Find where the given text appears and provide that cell's center as [X, Y] coordinate. 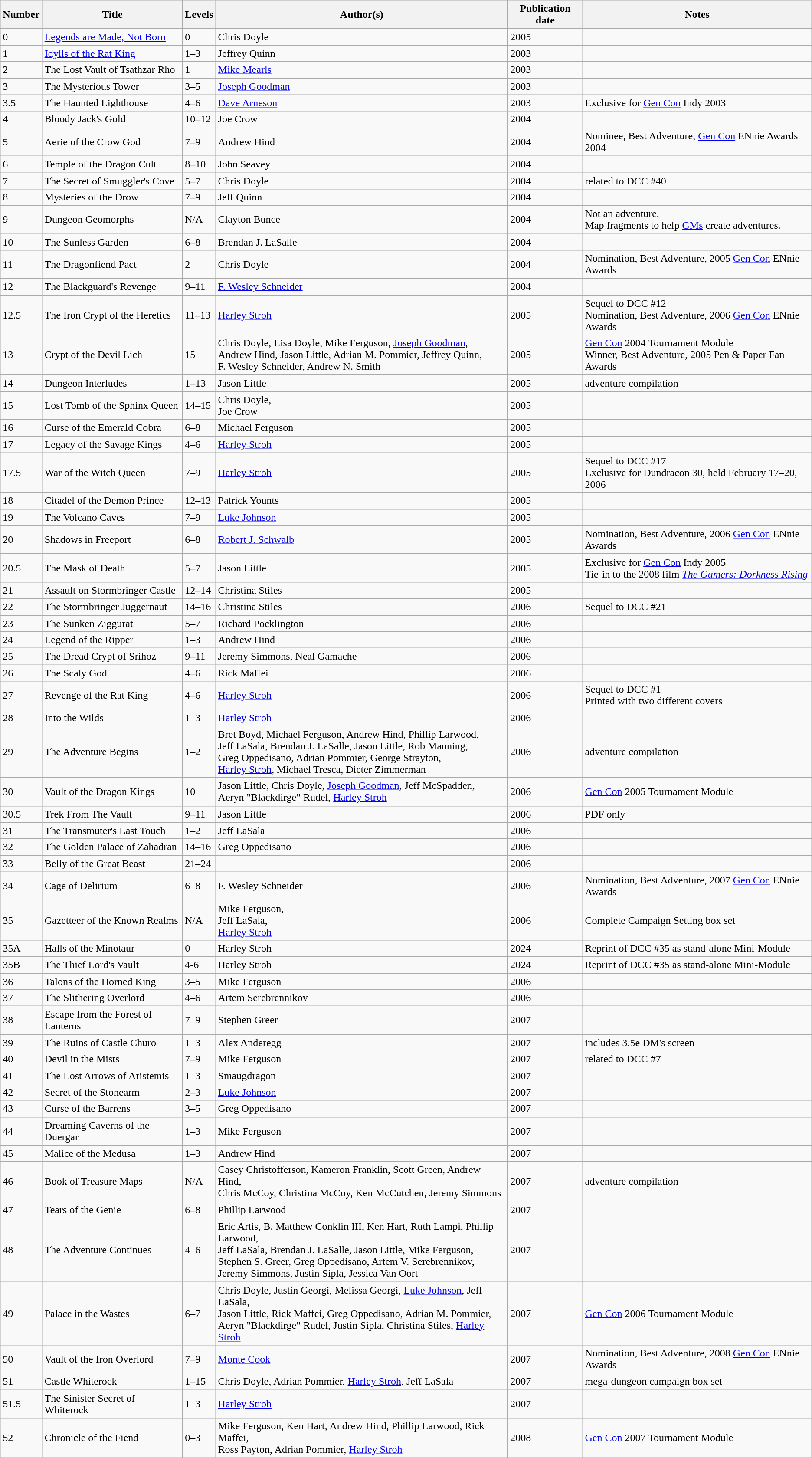
Talons of the Horned King [112, 981]
Into the Wilds [112, 718]
The Blackguard's Revenge [112, 287]
War of the Witch Queen [112, 473]
24 [21, 640]
Chris Doyle, Adrian Pommier, Harley Stroh, Jeff LaSala [362, 1381]
Mike Ferguson,Jeff LaSala,Harley Stroh [362, 920]
Temple of the Dragon Cult [112, 164]
The Dread Crypt of Srihoz [112, 657]
The Adventure Begins [112, 752]
20 [21, 540]
Legacy of the Savage Kings [112, 444]
Brendan J. LaSalle [362, 242]
Legends are Made, Not Born [112, 37]
The Ruins of Castle Churo [112, 1043]
Escape from the Forest of Lanterns [112, 1021]
14 [21, 383]
Phillip Larwood [362, 1210]
The Stormbringer Juggernaut [112, 607]
The Golden Palace of Zahadran [112, 847]
Malice of the Medusa [112, 1153]
The Adventure Continues [112, 1250]
44 [21, 1131]
Clayton Bunce [362, 220]
8 [21, 197]
42 [21, 1092]
Notes [697, 15]
Cage of Delirium [112, 886]
Smaugdragon [362, 1076]
Jeff LaSala [362, 831]
Nomination, Best Adventure, 2007 Gen Con ENnie Awards [697, 886]
0–3 [199, 1438]
The Sunken Ziggurat [112, 624]
Sequel to DCC #12Nomination, Best Adventure, 2006 Gen Con ENnie Awards [697, 315]
22 [21, 607]
The Sunless Garden [112, 242]
Author(s) [362, 15]
Gen Con 2005 Tournament Module [697, 791]
Sequel to DCC #21 [697, 607]
related to DCC #40 [697, 181]
The Transmuter's Last Touch [112, 831]
Chronicle of the Fiend [112, 1438]
45 [21, 1153]
Secret of the Stonearm [112, 1092]
29 [21, 752]
12 [21, 287]
17 [21, 444]
The Thief Lord's Vault [112, 965]
related to DCC #7 [697, 1059]
52 [21, 1438]
6–7 [199, 1313]
Michael Ferguson [362, 428]
Exclusive for Gen Con Indy 2005Tie-in to the 2008 film The Gamers: Dorkness Rising [697, 568]
Vault of the Dragon Kings [112, 791]
Belly of the Great Beast [112, 864]
7 [21, 181]
35B [21, 965]
Not an adventure. Map fragments to help GMs create adventures. [697, 220]
Alex Anderegg [362, 1043]
Complete Campaign Setting box set [697, 920]
33 [21, 864]
Nominee, Best Adventure, Gen Con ENnie Awards 2004 [697, 141]
12.5 [21, 315]
Jason Little, Chris Doyle, Joseph Goodman, Jeff McSpadden,Aeryn "Blackdirge" Rudel, Harley Stroh [362, 791]
Jeremy Simmons, Neal Gamache [362, 657]
Joseph Goodman [362, 86]
Sequel to DCC #1Printed with two different covers [697, 695]
Joe Crow [362, 119]
The Iron Crypt of the Heretics [112, 315]
The Lost Vault of Tsathzar Rho [112, 70]
21 [21, 590]
20.5 [21, 568]
11 [21, 265]
4-6 [199, 965]
50 [21, 1359]
Jeff Quinn [362, 197]
The Secret of Smuggler's Cove [112, 181]
6 [21, 164]
48 [21, 1250]
Nomination, Best Adventure, 2006 Gen Con ENnie Awards [697, 540]
Citadel of the Demon Prince [112, 501]
John Seavey [362, 164]
12–13 [199, 501]
18 [21, 501]
Castle Whiterock [112, 1381]
32 [21, 847]
10–12 [199, 119]
Trek From The Vault [112, 814]
Dreaming Caverns of the Duergar [112, 1131]
The Dragonfiend Pact [112, 265]
Number [21, 15]
Crypt of the Devil Lich [112, 355]
Dave Arneson [362, 103]
Lost Tomb of the Sphinx Queen [112, 405]
21–24 [199, 864]
Curse of the Emerald Cobra [112, 428]
Artem Serebrennikov [362, 998]
23 [21, 624]
Exclusive for Gen Con Indy 2003 [697, 103]
The Scaly God [112, 673]
Levels [199, 15]
11–13 [199, 315]
Mike Ferguson, Ken Hart, Andrew Hind, Phillip Larwood, Rick Maffei,Ross Payton, Adrian Pommier, Harley Stroh [362, 1438]
19 [21, 517]
38 [21, 1021]
51 [21, 1381]
Gen Con 2004 Tournament ModuleWinner, Best Adventure, 2005 Pen & Paper Fan Awards [697, 355]
43 [21, 1109]
14–15 [199, 405]
3 [21, 86]
Monte Cook [362, 1359]
The Sinister Secret of Whiterock [112, 1403]
Sequel to DCC #17Exclusive for Dundracon 30, held February 17–20, 2006 [697, 473]
Casey Christofferson, Kameron Franklin, Scott Green, Andrew Hind,Chris McCoy, Christina McCoy, Ken McCutchen, Jeremy Simmons [362, 1182]
Book of Treasure Maps [112, 1182]
34 [21, 886]
Title [112, 15]
The Volcano Caves [112, 517]
1–13 [199, 383]
39 [21, 1043]
Mysteries of the Drow [112, 197]
The Mask of Death [112, 568]
4 [21, 119]
Idylls of the Rat King [112, 53]
The Lost Arrows of Aristemis [112, 1076]
Mike Mearls [362, 70]
Nomination, Best Adventure, 2008 Gen Con ENnie Awards [697, 1359]
Richard Pocklington [362, 624]
Gazetteer of the Known Realms [112, 920]
1–15 [199, 1381]
Revenge of the Rat King [112, 695]
27 [21, 695]
51.5 [21, 1403]
2008 [545, 1438]
Devil in the Mists [112, 1059]
35A [21, 948]
40 [21, 1059]
Assault on Stormbringer Castle [112, 590]
12–14 [199, 590]
30.5 [21, 814]
Gen Con 2007 Tournament Module [697, 1438]
mega-dungeon campaign box set [697, 1381]
30 [21, 791]
31 [21, 831]
Bloody Jack's Gold [112, 119]
The Slithering Overlord [112, 998]
16 [21, 428]
Publication date [545, 15]
Curse of the Barrens [112, 1109]
8–10 [199, 164]
The Mysterious Tower [112, 86]
41 [21, 1076]
PDF only [697, 814]
37 [21, 998]
49 [21, 1313]
Palace in the Wastes [112, 1313]
9 [21, 220]
47 [21, 1210]
Vault of the Iron Overlord [112, 1359]
13 [21, 355]
Patrick Younts [362, 501]
17.5 [21, 473]
3.5 [21, 103]
5 [21, 141]
Stephen Greer [362, 1021]
35 [21, 920]
46 [21, 1182]
Rick Maffei [362, 673]
Jeffrey Quinn [362, 53]
2–3 [199, 1092]
28 [21, 718]
Gen Con 2006 Tournament Module [697, 1313]
includes 3.5e DM's screen [697, 1043]
36 [21, 981]
Robert J. Schwalb [362, 540]
Aerie of the Crow God [112, 141]
Tears of the Genie [112, 1210]
The Haunted Lighthouse [112, 103]
26 [21, 673]
25 [21, 657]
Dungeon Interludes [112, 383]
Chris Doyle,Joe Crow [362, 405]
Shadows in Freeport [112, 540]
Halls of the Minotaur [112, 948]
Dungeon Geomorphs [112, 220]
Legend of the Ripper [112, 640]
Nomination, Best Adventure, 2005 Gen Con ENnie Awards [697, 265]
